Locate the cell with the specified text and output its [x, y] center coordinate. 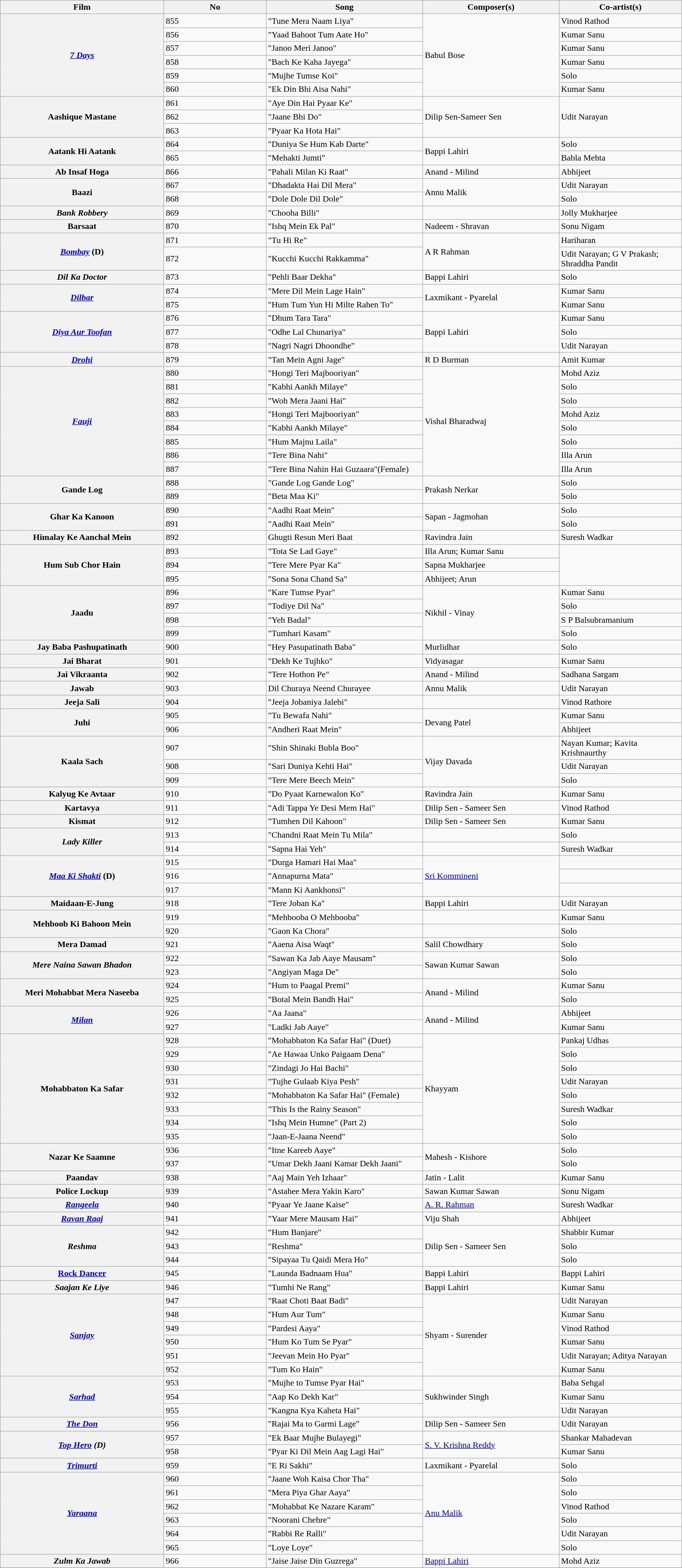
"Hum Ko Tum Se Pyar" [345, 1342]
956 [215, 1424]
Jatin - Lalit [491, 1177]
Nikhil - Vinay [491, 613]
Sapan - Jagmohan [491, 517]
Anu Malik [491, 1513]
876 [215, 318]
"Rajai Ma to Garmi Lage" [345, 1424]
Sapna Mukharjee [491, 565]
899 [215, 634]
"Sipayaa Tu Qaidi Mera Ho" [345, 1260]
865 [215, 158]
921 [215, 945]
"Pardesi Aaya" [345, 1328]
889 [215, 496]
Baazi [82, 192]
954 [215, 1397]
"Tumhen Dil Kahoon" [345, 821]
866 [215, 172]
"Loye Loye" [345, 1547]
"Adi Tappa Ye Desi Mem Hai" [345, 807]
945 [215, 1273]
915 [215, 862]
"Tum Ko Hain" [345, 1369]
Co-artist(s) [620, 7]
Abhijeet; Arun [491, 578]
Dil Churaya Neend Churayee [345, 688]
922 [215, 958]
958 [215, 1451]
"Kare Tumse Pyar" [345, 592]
Meri Mohabbat Mera Naseeba [82, 992]
"Hum Majnu Laila" [345, 442]
Sadhana Sargam [620, 675]
Pankaj Udhas [620, 1040]
950 [215, 1342]
Jolly Mukharjee [620, 213]
"Durga Hamari Hai Maa" [345, 862]
"Tan Mein Agni Jage" [345, 359]
Amit Kumar [620, 359]
"Hum Tum Yun Hi Milte Rahen To" [345, 305]
961 [215, 1492]
Reshma [82, 1246]
"Tere Bina Nahi" [345, 455]
913 [215, 835]
957 [215, 1438]
900 [215, 647]
"Dhadakta Hai Dil Mera" [345, 185]
941 [215, 1218]
Illa Arun; Kumar Sanu [491, 551]
"Mehakti Jumti" [345, 158]
912 [215, 821]
897 [215, 606]
Juhi [82, 722]
"Mera Piya Ghar Aaya" [345, 1492]
Udit Narayan; G V Prakash; Shraddha Pandit [620, 258]
855 [215, 21]
"Tere Mere Pyar Ka" [345, 565]
906 [215, 729]
No [215, 7]
"Umar Dekh Jaani Kamar Dekh Jaani" [345, 1164]
A R Rahman [491, 252]
Police Lockup [82, 1191]
959 [215, 1465]
"Hum Aur Tum" [345, 1315]
898 [215, 619]
Drohi [82, 359]
857 [215, 48]
"Hum to Paagal Premi" [345, 986]
862 [215, 117]
Dilip Sen-Sameer Sen [491, 117]
Vidyasagar [491, 661]
924 [215, 986]
890 [215, 510]
875 [215, 305]
874 [215, 291]
Ghugti Resun Meri Baat [345, 537]
872 [215, 258]
Hum Sub Chor Hain [82, 565]
879 [215, 359]
858 [215, 62]
946 [215, 1287]
930 [215, 1068]
936 [215, 1150]
Mere Naina Sawan Bhadon [82, 965]
Nazar Ke Saamne [82, 1157]
"Tujhe Gulaab Kiya Pesh" [345, 1082]
904 [215, 702]
940 [215, 1205]
"Janoo Meri Janoo" [345, 48]
Shyam - Surender [491, 1335]
Sri Kommineni [491, 876]
"Aaj Main Yeh Izhaar" [345, 1177]
"Jeeja Jobaniya Jalebi" [345, 702]
902 [215, 675]
"Jaane Woh Kaisa Chor Tha" [345, 1479]
The Don [82, 1424]
Sanjay [82, 1335]
"Sapna Hai Yeh" [345, 848]
"Launda Badnaam Hua" [345, 1273]
Jaadu [82, 613]
Fauji [82, 421]
868 [215, 199]
964 [215, 1534]
948 [215, 1315]
"Pyar Ki Dil Mein Aag Lagi Hai" [345, 1451]
Lady Killer [82, 842]
R D Burman [491, 359]
Dilbar [82, 298]
"This Is the Rainy Season" [345, 1109]
"Pehli Baar Dekha" [345, 277]
"Mujhe Tumse Koi" [345, 76]
Babul Bose [491, 55]
Shabbir Kumar [620, 1232]
"Mujhe to Tumse Pyar Hai" [345, 1383]
Kartavya [82, 807]
Kaala Sach [82, 762]
929 [215, 1054]
951 [215, 1356]
942 [215, 1232]
"Gande Log Gande Log" [345, 483]
893 [215, 551]
S P Balsubramanium [620, 619]
"Ishq Mein Humne" (Part 2) [345, 1123]
881 [215, 387]
933 [215, 1109]
937 [215, 1164]
896 [215, 592]
878 [215, 346]
931 [215, 1082]
"Aa Jaana" [345, 1013]
892 [215, 537]
870 [215, 226]
939 [215, 1191]
"Beta Maa Ki" [345, 496]
Jai Vikraanta [82, 675]
"Ek Din Bhi Aisa Nahi" [345, 89]
"Zindagi Jo Hai Bachi" [345, 1068]
935 [215, 1136]
953 [215, 1383]
"Dole Dole Dil Dole" [345, 199]
Bombay (D) [82, 252]
Khayyam [491, 1088]
918 [215, 904]
Jai Bharat [82, 661]
Composer(s) [491, 7]
Top Hero (D) [82, 1445]
860 [215, 89]
908 [215, 766]
"Reshma" [345, 1246]
"Chandni Raat Mein Tu Mila" [345, 835]
934 [215, 1123]
885 [215, 442]
955 [215, 1410]
"Mere Dil Mein Lage Hain" [345, 291]
"Pyaar Ye Jaane Kaise" [345, 1205]
Maa Ki Shakti (D) [82, 876]
Barsaat [82, 226]
"Mohabbaton Ka Safar Hai" (Duet) [345, 1040]
"Ae Hawaa Unko Paigaam Dena" [345, 1054]
Jeeja Sali [82, 702]
"Dhum Tara Tara" [345, 318]
"Aap Ko Dekh Kar" [345, 1397]
926 [215, 1013]
"Botal Mein Bandh Hai" [345, 999]
943 [215, 1246]
"Tota Se Lad Gaye" [345, 551]
932 [215, 1095]
Gande Log [82, 490]
"Hey Pasupatinath Baba" [345, 647]
"Ishq Mein Ek Pal" [345, 226]
Vijay Davada [491, 762]
Prakash Nerkar [491, 490]
"Raat Choti Baat Badi" [345, 1301]
Paandav [82, 1177]
S. V. Krishna Reddy [491, 1445]
"Aye Din Hai Pyaar Ke" [345, 103]
"Jaise Jaise Din Guzrega" [345, 1561]
891 [215, 524]
"Kucchi Kucchi Rakkamma" [345, 258]
"Pahali Milan Ki Raat" [345, 172]
Maidaan-E-Jung [82, 904]
"Odhe Lal Chunariya" [345, 332]
884 [215, 428]
949 [215, 1328]
905 [215, 716]
901 [215, 661]
861 [215, 103]
Hariharan [620, 240]
914 [215, 848]
"Jaan-E-Jaana Neend" [345, 1136]
894 [215, 565]
923 [215, 972]
963 [215, 1520]
"Yeh Badal" [345, 619]
Zulm Ka Jawab [82, 1561]
Shankar Mahadevan [620, 1438]
Jawab [82, 688]
895 [215, 578]
7 Days [82, 55]
938 [215, 1177]
"Tere Joban Ka" [345, 904]
Ravan Raaj [82, 1218]
"Pyaar Ka Hota Hai" [345, 130]
Nadeem - Shravan [491, 226]
"Chooha Billi" [345, 213]
Babla Mehta [620, 158]
966 [215, 1561]
Nayan Kumar; Kavita Krishnaurthy [620, 748]
Yaraana [82, 1513]
"E Ri Sakhi" [345, 1465]
"Tere Mere Beech Mein" [345, 780]
"Jeevan Mein Ho Pyar" [345, 1356]
Mahesh - Kishore [491, 1157]
Mohabbaton Ka Safar [82, 1088]
Dil Ka Doctor [82, 277]
"Mohabbat Ke Nazare Karam" [345, 1506]
Vishal Bharadwaj [491, 421]
903 [215, 688]
"Ladki Jab Aaye" [345, 1027]
Ab Insaf Hoga [82, 172]
917 [215, 890]
887 [215, 469]
Himalay Ke Aanchal Mein [82, 537]
"Ek Baar Mujhe Bulayegi" [345, 1438]
"Kangna Kya Kaheta Hai" [345, 1410]
"Mann Ki Aankhonsi" [345, 890]
"Annapurna Mata" [345, 876]
Jay Baba Pashupatinath [82, 647]
"Sari Duniya Kehti Hai" [345, 766]
911 [215, 807]
Bank Robbery [82, 213]
"Yaar Mere Mausam Hai" [345, 1218]
871 [215, 240]
"Todiye Dil Na" [345, 606]
Mera Damad [82, 945]
Devang Patel [491, 722]
909 [215, 780]
Kalyug Ke Avtaar [82, 794]
867 [215, 185]
877 [215, 332]
"Andheri Raat Mein" [345, 729]
A. R. Rahman [491, 1205]
"Gaon Ka Chora" [345, 931]
"Dekh Ke Tujhko" [345, 661]
"Tumhi Ne Rang" [345, 1287]
"Tune Mera Naam Liya" [345, 21]
"Tumhari Kasam" [345, 634]
Diya Aur Toofan [82, 332]
"Jaane Bhi Do" [345, 117]
"Duniya Se Hum Kab Darte" [345, 144]
"Nagri Nagri Dhoondhe" [345, 346]
"Woh Mera Jaani Hai" [345, 401]
"Hum Banjare" [345, 1232]
952 [215, 1369]
"Mohabbaton Ka Safar Hai" (Female) [345, 1095]
"Rabbi Re Ralli" [345, 1534]
Film [82, 7]
Aashique Mastane [82, 117]
Song [345, 7]
919 [215, 917]
"Bach Ke Kaha Jayega" [345, 62]
"Sona Sona Chand Sa" [345, 578]
"Angiyan Maga De" [345, 972]
Udit Narayan; Aditya Narayan [620, 1356]
"Aaena Aisa Waqt" [345, 945]
Ghar Ka Kanoon [82, 517]
"Do Pyaat Karnewalon Ko" [345, 794]
Kismat [82, 821]
863 [215, 130]
Viju Shah [491, 1218]
864 [215, 144]
Murlidhar [491, 647]
886 [215, 455]
Rock Dancer [82, 1273]
947 [215, 1301]
916 [215, 876]
Saajan Ke Liye [82, 1287]
"Yaad Bahoot Tum Aate Ho" [345, 35]
Rangeela [82, 1205]
Baba Sehgal [620, 1383]
"Astahee Mera Yakin Karo" [345, 1191]
Salil Chowdhary [491, 945]
925 [215, 999]
"Sawan Ka Jab Aaye Mausam" [345, 958]
965 [215, 1547]
962 [215, 1506]
"Tere Hothon Pe" [345, 675]
928 [215, 1040]
"Shin Shinaki Bubla Boo" [345, 748]
"Tu Bewafa Nahi" [345, 716]
Sukhwinder Singh [491, 1397]
920 [215, 931]
Sarhad [82, 1397]
869 [215, 213]
Trimurti [82, 1465]
Vinod Rathore [620, 702]
Mehboob Ki Bahoon Mein [82, 924]
944 [215, 1260]
907 [215, 748]
960 [215, 1479]
873 [215, 277]
883 [215, 414]
"Itne Kareeb Aaye" [345, 1150]
"Mehbooba O Mehbooba" [345, 917]
880 [215, 373]
Milan [82, 1020]
"Tu Hi Re" [345, 240]
888 [215, 483]
"Noorani Chehre" [345, 1520]
927 [215, 1027]
Aatank Hi Aatank [82, 151]
910 [215, 794]
882 [215, 401]
859 [215, 76]
856 [215, 35]
"Tere Bina Nahin Hai Guzaara"(Female) [345, 469]
